Determine the (X, Y) coordinate at the center of the cell enclosing the given text.  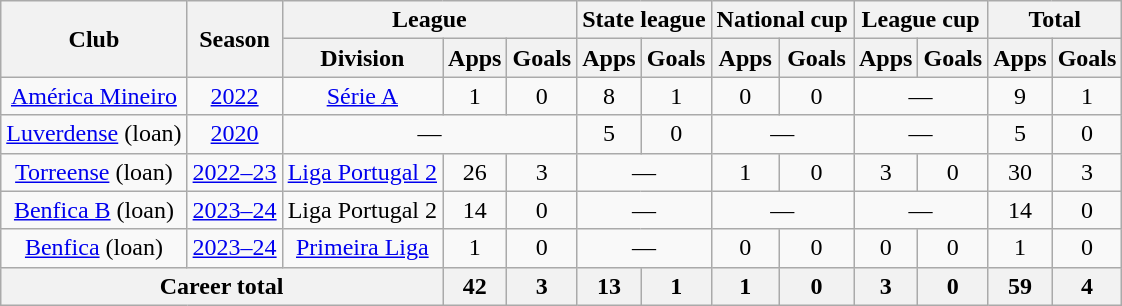
Season (234, 39)
30 (1020, 172)
Série A (362, 96)
América Mineiro (94, 96)
59 (1020, 286)
National cup (782, 20)
Club (94, 39)
Benfica (loan) (94, 248)
8 (609, 96)
42 (475, 286)
Torreense (loan) (94, 172)
Total (1055, 20)
2022–23 (234, 172)
League (430, 20)
State league (644, 20)
13 (609, 286)
League cup (921, 20)
9 (1020, 96)
4 (1087, 286)
26 (475, 172)
Division (362, 58)
Luverdense (loan) (94, 134)
Career total (222, 286)
Benfica B (loan) (94, 210)
2022 (234, 96)
2020 (234, 134)
Primeira Liga (362, 248)
